Return [X, Y] of the center of cell containing provided text 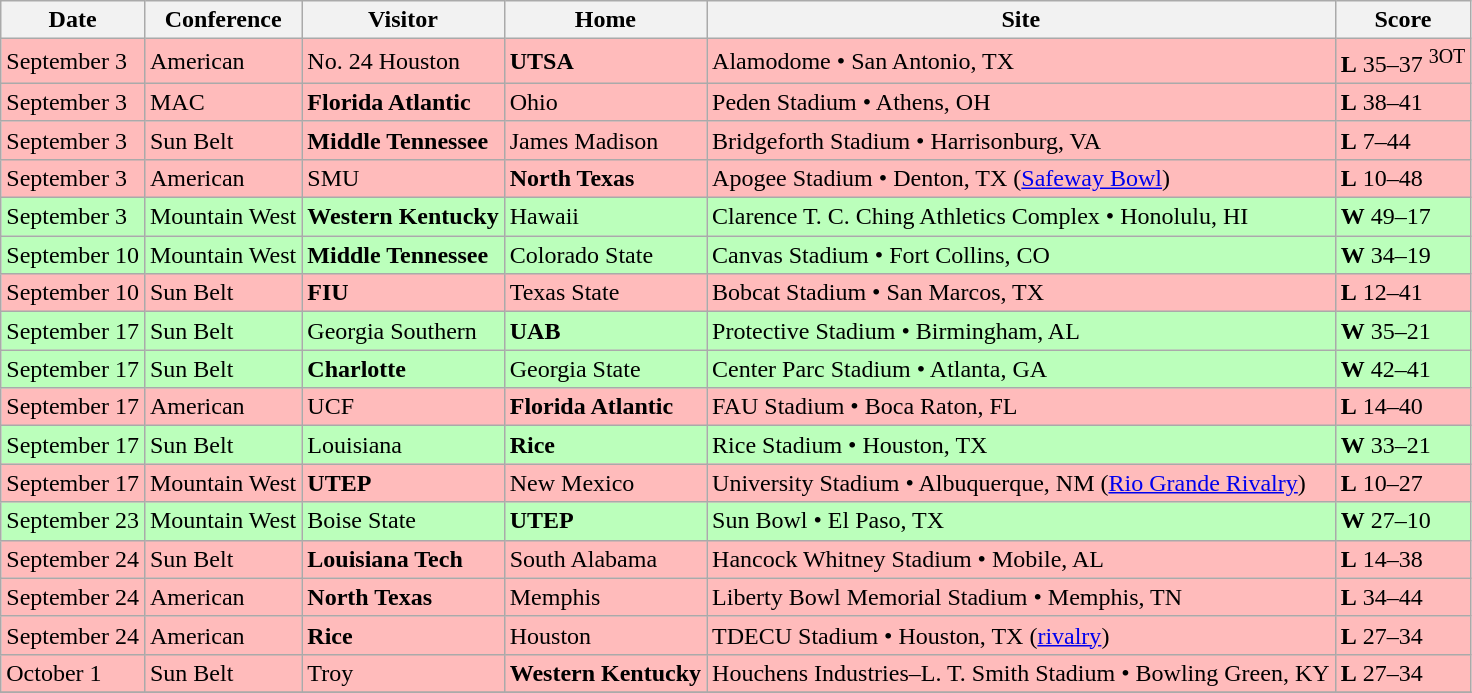
Date [73, 20]
Louisiana [403, 445]
W 33–21 [1403, 445]
Bridgeforth Stadium • Harrisonburg, VA [1022, 140]
September 23 [73, 521]
Colorado State [605, 255]
Canvas Stadium • Fort Collins, CO [1022, 255]
L 38–41 [1403, 102]
W 27–10 [1403, 521]
FAU Stadium • Boca Raton, FL [1022, 407]
Bobcat Stadium • San Marcos, TX [1022, 293]
Peden Stadium • Athens, OH [1022, 102]
Ohio [605, 102]
Center Parc Stadium • Atlanta, GA [1022, 369]
W 35–21 [1403, 331]
W 49–17 [1403, 217]
Sun Bowl • El Paso, TX [1022, 521]
Liberty Bowl Memorial Stadium • Memphis, TN [1022, 597]
Louisiana Tech [403, 559]
SMU [403, 178]
L 34–44 [1403, 597]
Alamodome • San Antonio, TX [1022, 62]
October 1 [73, 673]
Georgia Southern [403, 331]
L 10–27 [1403, 483]
Rice Stadium • Houston, TX [1022, 445]
Charlotte [403, 369]
Georgia State [605, 369]
Hawaii [605, 217]
Clarence T. C. Ching Athletics Complex • Honolulu, HI [1022, 217]
Apogee Stadium • Denton, TX (Safeway Bowl) [1022, 178]
Memphis [605, 597]
Site [1022, 20]
Score [1403, 20]
Home [605, 20]
Conference [222, 20]
L 10–48 [1403, 178]
Boise State [403, 521]
University Stadium • Albuquerque, NM (Rio Grande Rivalry) [1022, 483]
Protective Stadium • Birmingham, AL [1022, 331]
Visitor [403, 20]
L 35–37 3OT [1403, 62]
Houchens Industries–L. T. Smith Stadium • Bowling Green, KY [1022, 673]
W 42–41 [1403, 369]
W 34–19 [1403, 255]
UAB [605, 331]
Hancock Whitney Stadium • Mobile, AL [1022, 559]
James Madison [605, 140]
L 14–40 [1403, 407]
Houston [605, 635]
MAC [222, 102]
L 14–38 [1403, 559]
FIU [403, 293]
UCF [403, 407]
South Alabama [605, 559]
Texas State [605, 293]
UTSA [605, 62]
L 12–41 [1403, 293]
L 7–44 [1403, 140]
TDECU Stadium • Houston, TX (rivalry) [1022, 635]
New Mexico [605, 483]
No. 24 Houston [403, 62]
Troy [403, 673]
